Output the (x, y) coordinate of the center of the cell containing the given text.  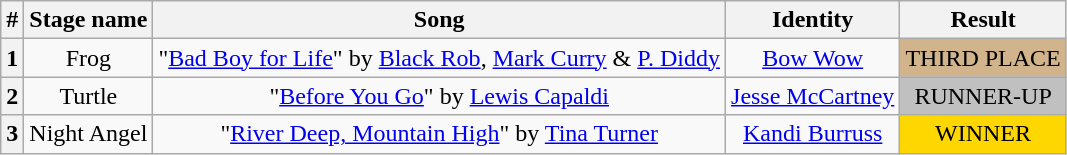
"Before You Go" by Lewis Capaldi (440, 96)
1 (12, 58)
Stage name (88, 20)
Bow Wow (813, 58)
"River Deep, Mountain High" by Tina Turner (440, 134)
Turtle (88, 96)
WINNER (983, 134)
2 (12, 96)
Song (440, 20)
# (12, 20)
Night Angel (88, 134)
Identity (813, 20)
Kandi Burruss (813, 134)
Frog (88, 58)
3 (12, 134)
Result (983, 20)
Jesse McCartney (813, 96)
RUNNER-UP (983, 96)
"Bad Boy for Life" by Black Rob, Mark Curry & P. Diddy (440, 58)
THIRD PLACE (983, 58)
